Determine the (X, Y) coordinate at the center of the cell enclosing the given text.  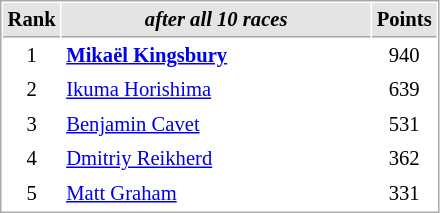
5 (32, 194)
Dmitriy Reikherd (216, 158)
Mikaël Kingsbury (216, 56)
531 (404, 124)
Matt Graham (216, 194)
Benjamin Cavet (216, 124)
639 (404, 90)
Points (404, 20)
1 (32, 56)
Rank (32, 20)
940 (404, 56)
362 (404, 158)
after all 10 races (216, 20)
331 (404, 194)
Ikuma Horishima (216, 90)
4 (32, 158)
2 (32, 90)
3 (32, 124)
